Scan for the cell matching the given text and deliver its (X, Y) coordinate at center. 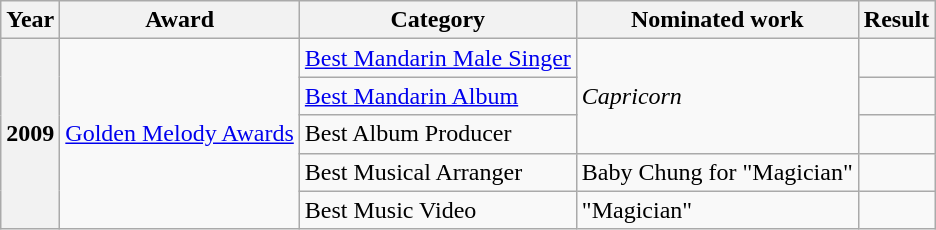
Best Music Video (438, 210)
Result (896, 20)
Baby Chung for "Magician" (717, 172)
Category (438, 20)
Award (180, 20)
2009 (30, 134)
Nominated work (717, 20)
Best Mandarin Male Singer (438, 58)
Best Mandarin Album (438, 96)
Best Musical Arranger (438, 172)
Golden Melody Awards (180, 134)
"Magician" (717, 210)
Best Album Producer (438, 134)
Year (30, 20)
Capricorn (717, 96)
